Identify which cell holds the provided text, then report its [X, Y] central coordinate. 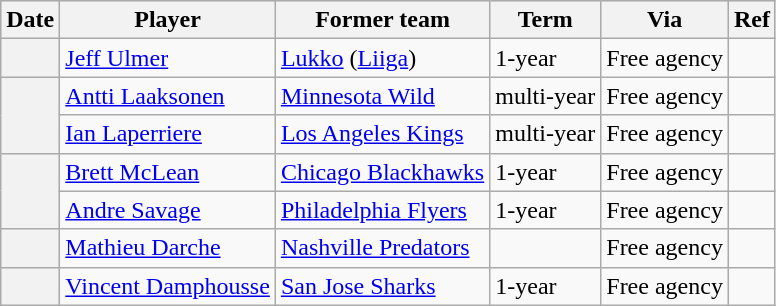
Minnesota Wild [382, 96]
Vincent Damphousse [168, 286]
Term [546, 20]
Los Angeles Kings [382, 134]
Ref [752, 20]
Chicago Blackhawks [382, 172]
Former team [382, 20]
Nashville Predators [382, 248]
Antti Laaksonen [168, 96]
Lukko (Liiga) [382, 58]
Date [30, 20]
Philadelphia Flyers [382, 210]
San Jose Sharks [382, 286]
Via [665, 20]
Jeff Ulmer [168, 58]
Brett McLean [168, 172]
Andre Savage [168, 210]
Mathieu Darche [168, 248]
Ian Laperriere [168, 134]
Player [168, 20]
